Find where the given text appears and provide that cell's center as (x, y) coordinate. 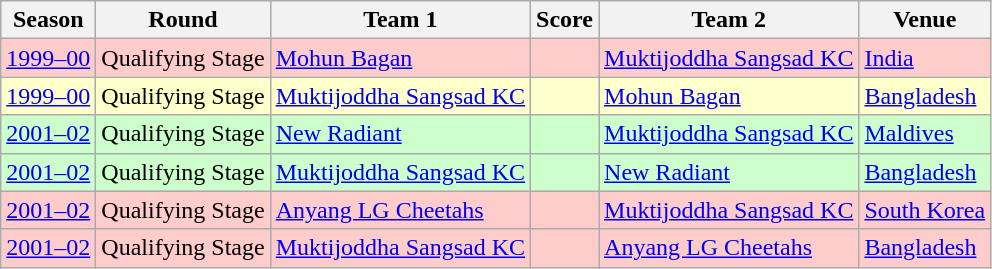
South Korea (925, 210)
Venue (925, 20)
Score (565, 20)
Team 2 (729, 20)
Round (183, 20)
Season (48, 20)
Maldives (925, 134)
Team 1 (400, 20)
India (925, 58)
